Find where the given text appears and provide that cell's center as (X, Y) coordinate. 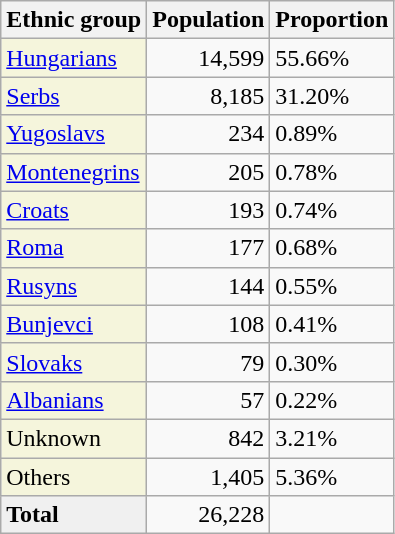
0.74% (332, 210)
Rusyns (74, 286)
0.55% (332, 286)
Roma (74, 248)
193 (208, 210)
Montenegrins (74, 172)
0.89% (332, 134)
79 (208, 362)
Yugoslavs (74, 134)
0.41% (332, 324)
144 (208, 286)
Bunjevci (74, 324)
Population (208, 20)
108 (208, 324)
31.20% (332, 96)
Hungarians (74, 58)
Total (74, 515)
Unknown (74, 438)
Serbs (74, 96)
0.22% (332, 400)
Proportion (332, 20)
57 (208, 400)
1,405 (208, 477)
177 (208, 248)
0.78% (332, 172)
Croats (74, 210)
0.68% (332, 248)
5.36% (332, 477)
55.66% (332, 58)
14,599 (208, 58)
205 (208, 172)
Slovaks (74, 362)
234 (208, 134)
Albanians (74, 400)
26,228 (208, 515)
0.30% (332, 362)
Ethnic group (74, 20)
Others (74, 477)
3.21% (332, 438)
8,185 (208, 96)
842 (208, 438)
